Pinpoint the cell where the given text exists, returning its [x, y] midpoint coordinate. 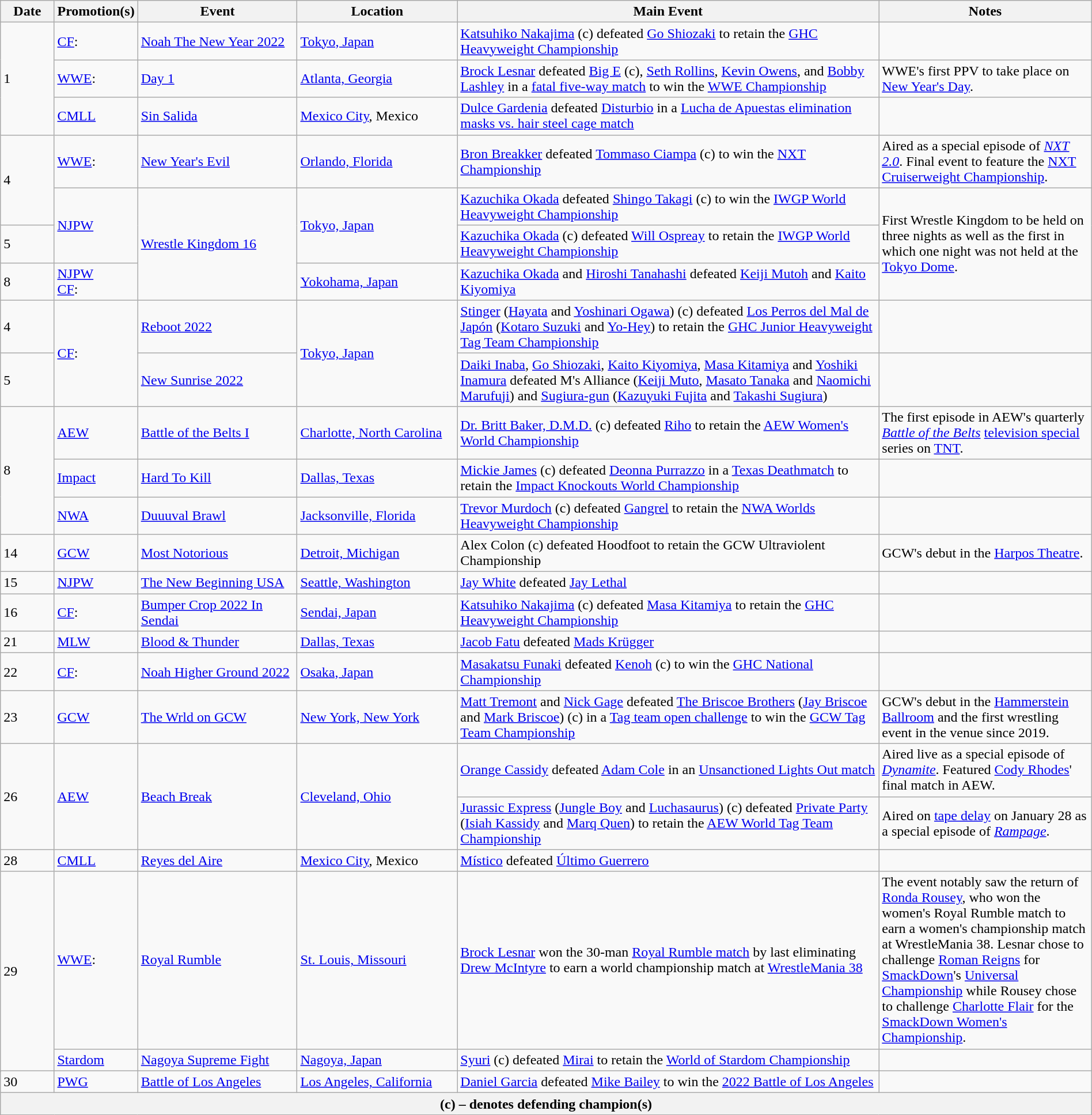
Kazuchika Okada defeated Shingo Takagi (c) to win the IWGP World Heavyweight Championship [668, 206]
Jacob Fatu defeated Mads Krügger [668, 642]
Trevor Murdoch (c) defeated Gangrel to retain the NWA Worlds Heavyweight Championship [668, 515]
Aired on tape delay on January 28 as a special episode of Rampage. [985, 823]
Day 1 [218, 78]
New York, New York [377, 717]
Reyes del Aire [218, 860]
Battle of the Belts I [218, 433]
21 [28, 642]
(c) – denotes defending champion(s) [546, 1103]
Reboot 2022 [218, 327]
Jacksonville, Florida [377, 515]
Royal Rumble [218, 960]
Location [377, 12]
Kazuchika Okada (c) defeated Will Ospreay to retain the IWGP World Heavyweight Championship [668, 244]
Osaka, Japan [377, 672]
Alex Colon (c) defeated Hoodfoot to retain the GCW Ultraviolent Championship [668, 553]
Battle of Los Angeles [218, 1082]
28 [28, 860]
22 [28, 672]
Bron Breakker defeated Tommaso Ciampa (c) to win the NXT Championship [668, 161]
The Wrld on GCW [218, 717]
Brock Lesnar defeated Big E (c), Seth Rollins, Kevin Owens, and Bobby Lashley in a fatal five-way match to win the WWE Championship [668, 78]
Orlando, Florida [377, 161]
Syuri (c) defeated Mirai to retain the World of Stardom Championship [668, 1060]
Katsuhiko Nakajima (c) defeated Masa Kitamiya to retain the GHC Heavyweight Championship [668, 613]
Blood & Thunder [218, 642]
Masakatsu Funaki defeated Kenoh (c) to win the GHC National Championship [668, 672]
Stardom [96, 1060]
Aired live as a special episode of Dynamite. Featured Cody Rhodes' final match in AEW. [985, 770]
Sendai, Japan [377, 613]
Detroit, Michigan [377, 553]
Notes [985, 12]
WWE's first PPV to take place on New Year's Day. [985, 78]
16 [28, 613]
Jurassic Express (Jungle Boy and Luchasaurus) (c) defeated Private Party (Isiah Kassidy and Marq Quen) to retain the AEW World Tag Team Championship [668, 823]
Los Angeles, California [377, 1082]
GCW's debut in the Hammerstein Ballroom and the first wrestling event in the venue since 2019. [985, 717]
Impact [96, 478]
New Sunrise 2022 [218, 380]
Jay White defeated Jay Lethal [668, 583]
Noah Higher Ground 2022 [218, 672]
Hard To Kill [218, 478]
1 [28, 78]
Noah The New Year 2022 [218, 41]
MLW [96, 642]
Dr. Britt Baker, D.M.D. (c) defeated Riho to retain the AEW Women's World Championship [668, 433]
Sin Salida [218, 116]
Aired as a special episode of NXT 2.0. Final event to feature the NXT Cruiserweight Championship. [985, 161]
Promotion(s) [96, 12]
Mickie James (c) defeated Deonna Purrazzo in a Texas Deathmatch to retain the Impact Knockouts World Championship [668, 478]
Duuuval Brawl [218, 515]
The first episode in AEW's quarterly Battle of the Belts television special series on TNT. [985, 433]
Nagoya, Japan [377, 1060]
NJPWCF: [96, 281]
Charlotte, North Carolina [377, 433]
Atlanta, Georgia [377, 78]
Kazuchika Okada and Hiroshi Tanahashi defeated Keiji Mutoh and Kaito Kiyomiya [668, 281]
15 [28, 583]
Main Event [668, 12]
Event [218, 12]
New Year's Evil [218, 161]
The New Beginning USA [218, 583]
Nagoya Supreme Fight [218, 1060]
Brock Lesnar won the 30-man Royal Rumble match by last eliminating Drew McIntyre to earn a world championship match at WrestleMania 38 [668, 960]
30 [28, 1082]
Orange Cassidy defeated Adam Cole in an Unsanctioned Lights Out match [668, 770]
23 [28, 717]
Seattle, Washington [377, 583]
Dulce Gardenia defeated Disturbio in a Lucha de Apuestas elimination masks vs. hair steel cage match [668, 116]
Místico defeated Último Guerrero [668, 860]
Yokohama, Japan [377, 281]
Katsuhiko Nakajima (c) defeated Go Shiozaki to retain the GHC Heavyweight Championship [668, 41]
26 [28, 797]
St. Louis, Missouri [377, 960]
Bumper Crop 2022 In Sendai [218, 613]
29 [28, 971]
14 [28, 553]
First Wrestle Kingdom to be held on three nights as well as the first in which one night was not held at the Tokyo Dome. [985, 244]
Most Notorious [218, 553]
Beach Break [218, 797]
Daniel Garcia defeated Mike Bailey to win the 2022 Battle of Los Angeles [668, 1082]
NWA [96, 515]
Date [28, 12]
GCW's debut in the Harpos Theatre. [985, 553]
Wrestle Kingdom 16 [218, 244]
PWG [96, 1082]
Cleveland, Ohio [377, 797]
